Search for the cell housing the specified text and yield its [X, Y] center coordinate. 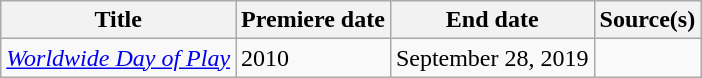
Worldwide Day of Play [118, 58]
Title [118, 20]
Source(s) [648, 20]
2010 [314, 58]
End date [492, 20]
September 28, 2019 [492, 58]
Premiere date [314, 20]
